Capture the cell that displays the provided text and extract its [X, Y] central coordinate. 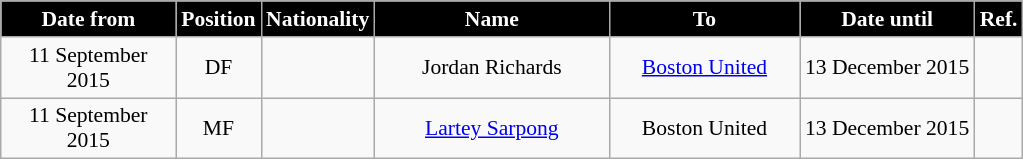
Date from [88, 19]
Lartey Sarpong [492, 128]
To [704, 19]
Nationality [318, 19]
DF [218, 68]
Date until [888, 19]
Jordan Richards [492, 68]
Name [492, 19]
Position [218, 19]
MF [218, 128]
Ref. [999, 19]
